Provide the [x, y] coordinate of the cell's center where the given text is located.  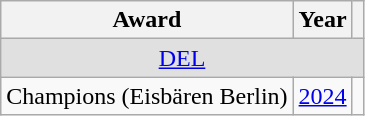
Award [147, 20]
Year [322, 20]
DEL [182, 58]
Champions (Eisbären Berlin) [147, 96]
2024 [322, 96]
